From the cell containing the given text, extract its center point as [x, y] coordinate. 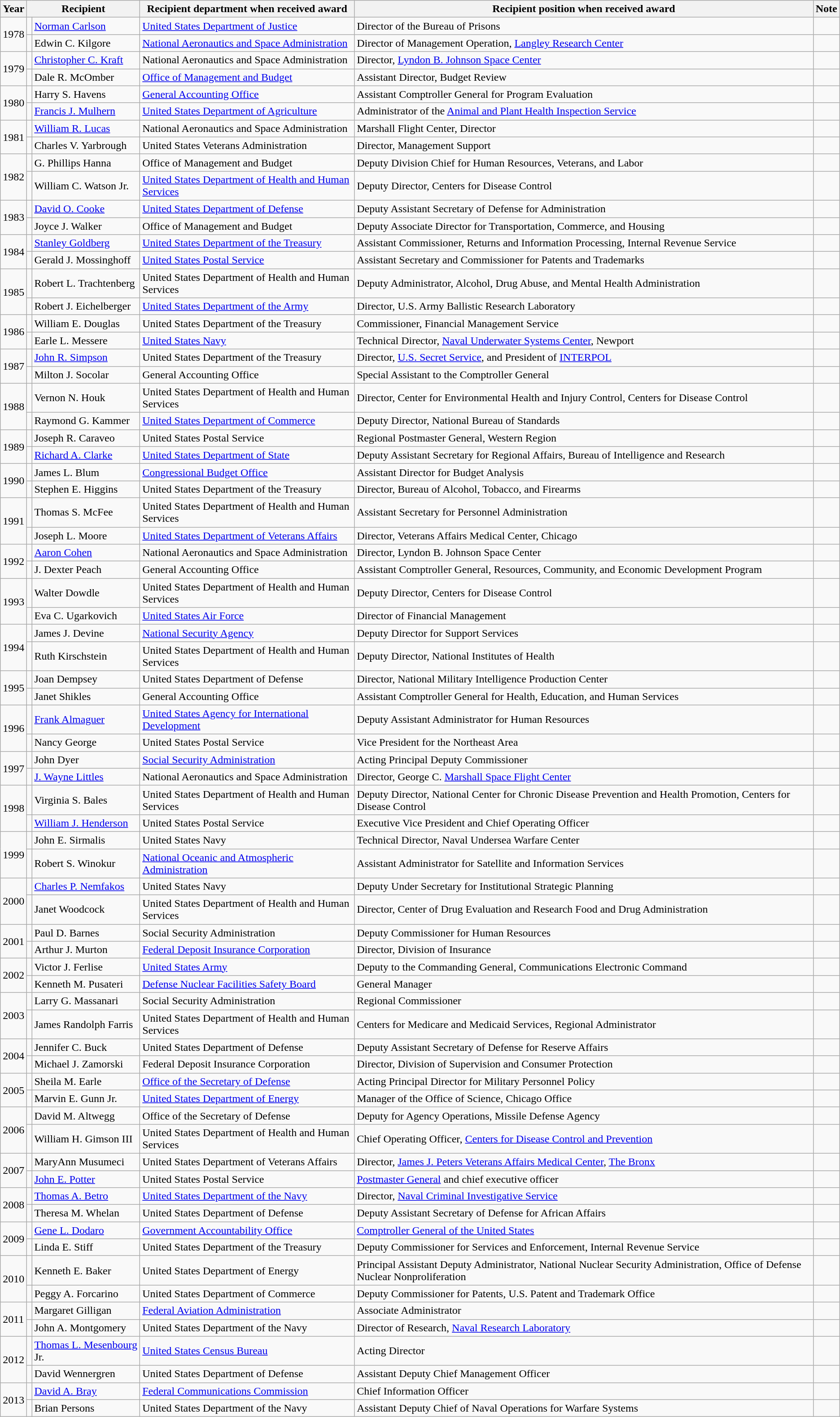
Stephen E. Higgins [86, 489]
Edwin C. Kilgore [86, 43]
Assistant Secretary for Personnel Administration [584, 512]
Norman Carlson [86, 26]
Assistant Director, Budget Review [584, 77]
Director of Management Operation, Langley Research Center [584, 43]
Defense Nuclear Facilities Safety Board [247, 984]
Eva C. Ugarkovich [86, 616]
David Wennergren [86, 1374]
Michael J. Zamorski [86, 1064]
1986 [13, 332]
Deputy Assistant Secretary for Regional Affairs, Bureau of Intelligence and Research [584, 455]
Marshall Flight Center, Director [584, 128]
1984 [13, 252]
Postmaster General and chief executive officer [584, 1179]
Thomas A. Betro [86, 1196]
Charles V. Yarbrough [86, 145]
2008 [13, 1205]
Deputy Assistant Secretary of Defense for African Affairs [584, 1213]
Director, George C. Marshall Space Flight Center [584, 777]
Deputy Director, National Institutes of Health [584, 656]
Director, Center for Environmental Health and Injury Control, Centers for Disease Control [584, 398]
Assistant Deputy Chief Management Officer [584, 1374]
William R. Lucas [86, 128]
Director, Naval Criminal Investigative Service [584, 1196]
Francis J. Mulhern [86, 111]
Janet Shikles [86, 696]
Assistant Comptroller General for Health, Education, and Human Services [584, 696]
United States Air Force [247, 616]
United States Department of Agriculture [247, 111]
Frank Almaguer [86, 720]
Dale R. McOmber [86, 77]
Acting Director [584, 1351]
J. Wayne Littles [86, 777]
1994 [13, 648]
Gerald J. Mossinghoff [86, 260]
Assistant Administrator for Satellite and Information Services [584, 863]
Director, James J. Peters Veterans Affairs Medical Center, The Bronx [584, 1162]
Director of the Bureau of Prisons [584, 26]
Joseph R. Caraveo [86, 438]
Marvin E. Gunn Jr. [86, 1098]
Victor J. Ferlise [86, 967]
John Dyer [86, 760]
Assistant Deputy Chief of Naval Operations for Warfare Systems [584, 1408]
Harry S. Havens [86, 94]
Special Assistant to the Comptroller General [584, 375]
Vernon N. Houk [86, 398]
Charles P. Nemfakos [86, 887]
Paul D. Barnes [86, 933]
Robert J. Eichelberger [86, 306]
Director, U.S. Secret Service, and President of INTERPOL [584, 358]
1979 [13, 69]
1993 [13, 601]
2006 [13, 1130]
2012 [13, 1360]
Congressional Budget Office [247, 472]
2009 [13, 1239]
National Security Agency [247, 633]
2005 [13, 1090]
Christopher C. Kraft [86, 60]
1983 [13, 217]
David M. Altwegg [86, 1115]
Aaron Cohen [86, 553]
2011 [13, 1319]
Deputy Under Secretary for Institutional Strategic Planning [584, 887]
Assistant Comptroller General, Resources, Community, and Economic Development Program [584, 570]
Deputy Director for Support Services [584, 633]
Deputy Administrator, Alcohol, Drug Abuse, and Mental Health Administration [584, 284]
Thomas S. McFee [86, 512]
General Manager [584, 984]
William H. Gimson III [86, 1139]
Director, U.S. Army Ballistic Research Laboratory [584, 306]
Deputy for Agency Operations, Missile Defense Agency [584, 1115]
William E. Douglas [86, 324]
Government Accountability Office [247, 1230]
1982 [13, 177]
Comptroller General of the United States [584, 1230]
1995 [13, 688]
Federal Communications Commission [247, 1391]
John E. Sirmalis [86, 840]
Jennifer C. Buck [86, 1047]
Centers for Medicare and Medicaid Services, Regional Administrator [584, 1024]
Director, Division of Supervision and Consumer Protection [584, 1064]
Janet Woodcock [86, 910]
Director, Bureau of Alcohol, Tobacco, and Firearms [584, 489]
Raymond G. Kammer [86, 421]
2001 [13, 941]
Deputy Director, National Bureau of Standards [584, 421]
Associate Administrator [584, 1311]
Recipient [83, 9]
Larry G. Massanari [86, 1001]
Regional Postmaster General, Western Region [584, 438]
Administrator of the Animal and Plant Health Inspection Service [584, 111]
1981 [13, 137]
Joyce J. Walker [86, 226]
Assistant Director for Budget Analysis [584, 472]
Richard A. Clarke [86, 455]
1996 [13, 728]
Vice President for the Northeast Area [584, 743]
Director, Center of Drug Evaluation and Research Food and Drug Administration [584, 910]
Manager of the Office of Science, Chicago Office [584, 1098]
Deputy Assistant Secretary of Defense for Reserve Affairs [584, 1047]
1999 [13, 854]
United States Army [247, 967]
Commissioner, Financial Management Service [584, 324]
Assistant Commissioner, Returns and Information Processing, Internal Revenue Service [584, 243]
Nancy George [86, 743]
Kenneth E. Baker [86, 1271]
Arthur J. Murton [86, 950]
1992 [13, 561]
Deputy Commissioner for Patents, U.S. Patent and Trademark Office [584, 1294]
United States Veterans Administration [247, 145]
Brian Persons [86, 1408]
Deputy Associate Director for Transportation, Commerce, and Housing [584, 226]
2003 [13, 1016]
Kenneth M. Pusateri [86, 984]
2004 [13, 1056]
James L. Blum [86, 472]
Technical Director, Naval Undersea Warfare Center [584, 840]
1991 [13, 520]
William C. Watson Jr. [86, 186]
Deputy Assistant Administrator for Human Resources [584, 720]
Walter Dowdle [86, 593]
Director, Veterans Affairs Medical Center, Chicago [584, 535]
Recipient department when received award [247, 9]
Deputy Director, National Center for Chronic Disease Prevention and Health Promotion, Centers for Disease Control [584, 800]
Robert S. Winokur [86, 863]
Director of Research, Naval Research Laboratory [584, 1328]
Deputy Commissioner for Human Resources [584, 933]
Deputy to the Commanding General, Communications Electronic Command [584, 967]
Joseph L. Moore [86, 535]
Year [13, 9]
Acting Principal Deputy Commissioner [584, 760]
United States Department of Justice [247, 26]
G. Phillips Hanna [86, 162]
John A. Montgomery [86, 1328]
2000 [13, 901]
Joan Dempsey [86, 679]
1980 [13, 103]
Robert L. Trachtenberg [86, 284]
Gene L. Dodaro [86, 1230]
Deputy Commissioner for Services and Enforcement, Internal Revenue Service [584, 1247]
Peggy A. Forcarino [86, 1294]
Milton J. Socolar [86, 375]
1997 [13, 768]
Recipient position when received award [584, 9]
David O. Cooke [86, 209]
1988 [13, 407]
2010 [13, 1279]
Stanley Goldberg [86, 243]
Executive Vice President and Chief Operating Officer [584, 823]
Director of Financial Management [584, 616]
Sheila M. Earle [86, 1081]
1987 [13, 366]
United States Census Bureau [247, 1351]
John R. Simpson [86, 358]
John E. Potter [86, 1179]
J. Dexter Peach [86, 570]
James J. Devine [86, 633]
Earle L. Messere [86, 341]
Chief Operating Officer, Centers for Disease Control and Prevention [584, 1139]
Linda E. Stiff [86, 1247]
2002 [13, 975]
1998 [13, 809]
Technical Director, Naval Underwater Systems Center, Newport [584, 341]
MaryAnn Musumeci [86, 1162]
Margaret Gilligan [86, 1311]
Director, Management Support [584, 145]
United States Department of the Army [247, 306]
Deputy Division Chief for Human Resources, Veterans, and Labor [584, 162]
Director, National Military Intelligence Production Center [584, 679]
David A. Bray [86, 1391]
Deputy Assistant Secretary of Defense for Administration [584, 209]
Director, Division of Insurance [584, 950]
Note [827, 9]
James Randolph Farris [86, 1024]
1990 [13, 481]
Ruth Kirschstein [86, 656]
Acting Principal Director for Military Personnel Policy [584, 1081]
2007 [13, 1170]
1985 [13, 292]
Assistant Secretary and Commissioner for Patents and Trademarks [584, 260]
United States Department of State [247, 455]
Federal Aviation Administration [247, 1311]
Assistant Comptroller General for Program Evaluation [584, 94]
William J. Henderson [86, 823]
Principal Assistant Deputy Administrator, National Nuclear Security Administration, Office of Defense Nuclear Nonproliferation [584, 1271]
Thomas L. Mesenbourg Jr. [86, 1351]
Chief Information Officer [584, 1391]
Virginia S. Bales [86, 800]
1978 [13, 35]
National Oceanic and Atmospheric Administration [247, 863]
United States Agency for International Development [247, 720]
Theresa M. Whelan [86, 1213]
1989 [13, 446]
Regional Commissioner [584, 1001]
2013 [13, 1400]
